Scan for the cell matching the given text and deliver its (X, Y) coordinate at center. 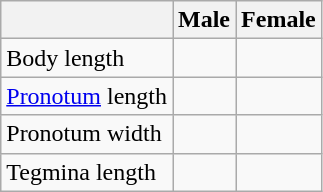
Body length (87, 58)
Male (204, 20)
Pronotum width (87, 134)
Female (279, 20)
Tegmina length (87, 172)
Pronotum length (87, 96)
